Search for the cell housing the specified text and yield its [x, y] center coordinate. 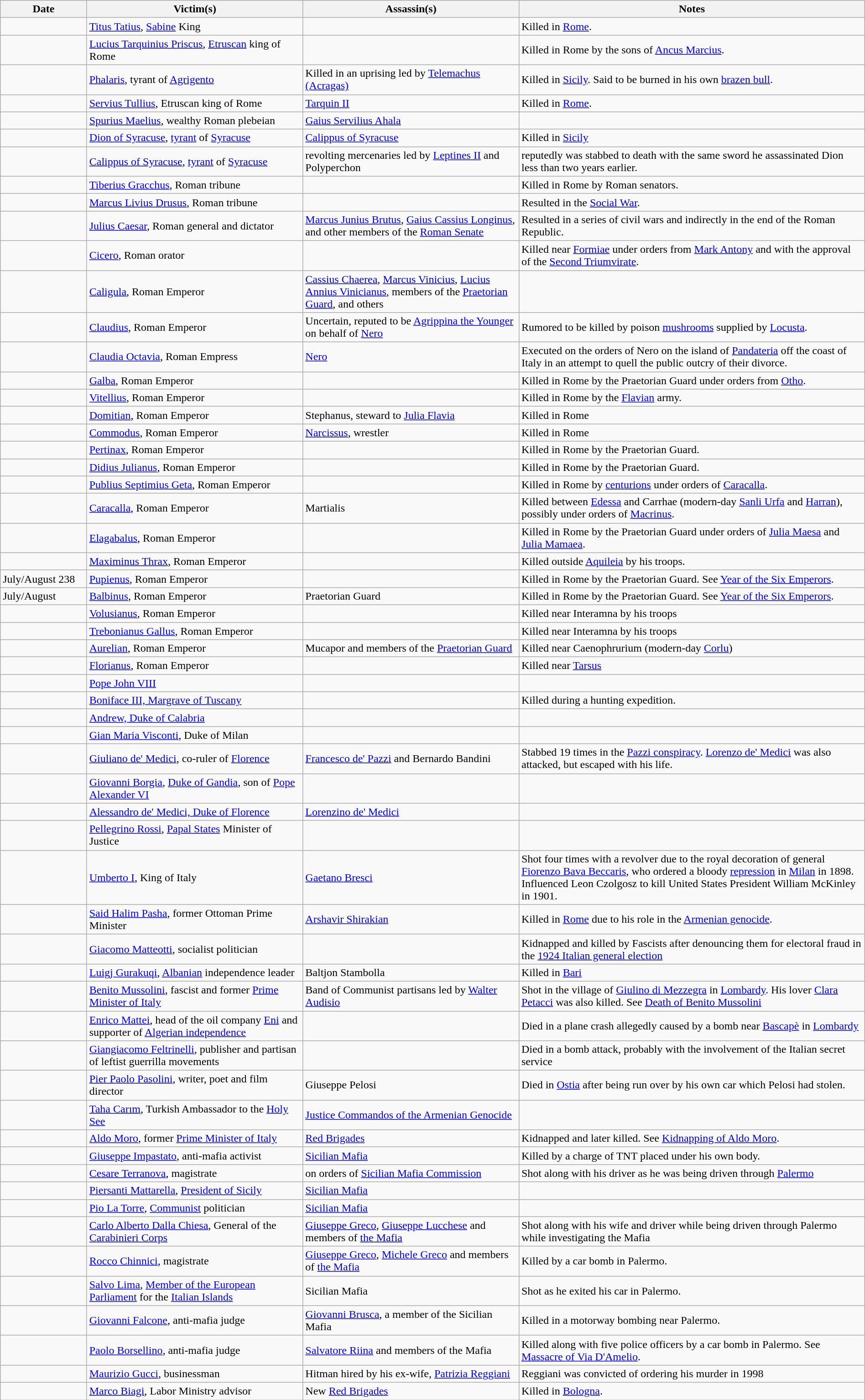
Rocco Chinnici, magistrate [195, 1261]
Victim(s) [195, 9]
Giuseppe Greco, Giuseppe Lucchese and members of the Mafia [411, 1231]
Marcus Livius Drusus, Roman tribune [195, 202]
Gaetano Bresci [411, 877]
Vitellius, Roman Emperor [195, 398]
Killed during a hunting expedition. [692, 700]
Caracalla, Roman Emperor [195, 508]
Arshavir Shirakian [411, 919]
Cicero, Roman orator [195, 256]
Giacomo Matteotti, socialist politician [195, 949]
Killed in Rome by the sons of Ancus Marcius. [692, 50]
Died in a plane crash allegedly caused by a bomb near Bascapè in Lombardy [692, 1026]
Stabbed 19 times in the Pazzi conspiracy. Lorenzo de' Medici was also attacked, but escaped with his life. [692, 758]
Tiberius Gracchus, Roman tribune [195, 185]
Killed in an uprising led by Telemachus (Acragas) [411, 79]
on orders of Sicilian Mafia Commission [411, 1173]
Pio La Torre, Communist politician [195, 1208]
Volusianus, Roman Emperor [195, 613]
Gaius Servilius Ahala [411, 120]
revolting mercenaries led by Leptines II and Polyperchon [411, 162]
Stephanus, steward to Julia Flavia [411, 415]
Benito Mussolini, fascist and former Prime Minister of Italy [195, 996]
Killed in Rome by the Praetorian Guard under orders from Otho. [692, 381]
Maximinus Thrax, Roman Emperor [195, 561]
Killed near Formiae under orders from Mark Antony and with the approval of the Second Triumvirate. [692, 256]
Giovanni Borgia, Duke of Gandia, son of Pope Alexander VI [195, 789]
Narcissus, wrestler [411, 433]
Spurius Maelius, wealthy Roman plebeian [195, 120]
July/August 238 [44, 579]
Luigj Gurakuqi, Albanian independence leader [195, 972]
Florianus, Roman Emperor [195, 666]
Band of Communist partisans led by Walter Audisio [411, 996]
Caligula, Roman Emperor [195, 291]
Killed in Rome by centurions under orders of Caracalla. [692, 485]
Killed along with five police officers by a car bomb in Palermo. See Massacre of Via D'Amelio. [692, 1350]
Killed in Sicily. Said to be burned in his own brazen bull. [692, 79]
Resulted in a series of civil wars and indirectly in the end of the Roman Republic. [692, 225]
Balbinus, Roman Emperor [195, 596]
Killed near Tarsus [692, 666]
Claudius, Roman Emperor [195, 328]
Calippus of Syracuse [411, 138]
Aldo Moro, former Prime Minister of Italy [195, 1139]
New Red Brigades [411, 1391]
Andrew, Duke of Calabria [195, 718]
Titus Tatius, Sabine King [195, 26]
Publius Septimius Geta, Roman Emperor [195, 485]
Giuseppe Greco, Michele Greco and members of the Mafia [411, 1261]
Justice Commandos of the Armenian Genocide [411, 1115]
Servius Tullius, Etruscan king of Rome [195, 103]
Pope John VIII [195, 683]
Killed outside Aquileia by his troops. [692, 561]
Dion of Syracuse, tyrant of Syracuse [195, 138]
Giuliano de' Medici, co-ruler of Florence [195, 758]
July/August [44, 596]
Killed by a car bomb in Palermo. [692, 1261]
Alessandro de' Medici, Duke of Florence [195, 812]
Killed in a motorway bombing near Palermo. [692, 1321]
Didius Julianus, Roman Emperor [195, 467]
Marco Biagi, Labor Ministry advisor [195, 1391]
Died in a bomb attack, probably with the involvement of the Italian secret service [692, 1056]
Giangiacomo Feltrinelli, publisher and partisan of leftist guerrilla movements [195, 1056]
Baltjon Stambolla [411, 972]
Elagabalus, Roman Emperor [195, 538]
Shot as he exited his car in Palermo. [692, 1290]
Piersanti Mattarella, President of Sicily [195, 1191]
Shot along with his wife and driver while being driven through Palermo while investigating the Mafia [692, 1231]
Killed in Rome by Roman senators. [692, 185]
Killed by a charge of TNT placed under his own body. [692, 1156]
Giovanni Falcone, anti-mafia judge [195, 1321]
Nero [411, 357]
Gian Maria Visconti, Duke of Milan [195, 735]
Reggiani was convicted of ordering his murder in 1998 [692, 1374]
Tarquin II [411, 103]
Domitian, Roman Emperor [195, 415]
Shot in the village of Giulino di Mezzegra in Lombardy. His lover Clara Petacci was also killed. See Death of Benito Mussolini [692, 996]
Said Halim Pasha, former Ottoman Prime Minister [195, 919]
Resulted in the Social War. [692, 202]
Red Brigades [411, 1139]
Enrico Mattei, head of the oil company Eni and supporter of Algerian independence [195, 1026]
Trebonianus Gallus, Roman Emperor [195, 631]
Pertinax, Roman Emperor [195, 450]
Killed in Bari [692, 972]
Pier Paolo Pasolini, writer, poet and film director [195, 1085]
Killed near Caenophrurium (modern-day Corlu) [692, 648]
Killed in Sicily [692, 138]
Commodus, Roman Emperor [195, 433]
Julius Caesar, Roman general and dictator [195, 225]
Kidnapped and killed by Fascists after denouncing them for electoral fraud in the 1924 Italian general election [692, 949]
Pellegrino Rossi, Papal States Minister of Justice [195, 835]
Giuseppe Pelosi [411, 1085]
Salvatore Riina and members of the Mafia [411, 1350]
Giuseppe Impastato, anti-mafia activist [195, 1156]
Cesare Terranova, magistrate [195, 1173]
Killed in Rome due to his role in the Armenian genocide. [692, 919]
Carlo Alberto Dalla Chiesa, General of the Carabinieri Corps [195, 1231]
Claudia Octavia, Roman Empress [195, 357]
Marcus Junius Brutus, Gaius Cassius Longinus, and other members of the Roman Senate [411, 225]
Phalaris, tyrant of Agrigento [195, 79]
Boniface III, Margrave of Tuscany [195, 700]
Killed in Rome by the Flavian army. [692, 398]
Date [44, 9]
Salvo Lima, Member of the European Parliament for the Italian Islands [195, 1290]
Giovanni Brusca, a member of the Sicilian Mafia [411, 1321]
Martialis [411, 508]
Pupienus, Roman Emperor [195, 579]
Assassin(s) [411, 9]
Kidnapped and later killed. See Kidnapping of Aldo Moro. [692, 1139]
Galba, Roman Emperor [195, 381]
Uncertain, reputed to be Agrippina the Younger on behalf of Nero [411, 328]
Died in Ostia after being run over by his own car which Pelosi had stolen. [692, 1085]
Hitman hired by his ex-wife, Patrizia Reggiani [411, 1374]
Maurizio Gucci, businessman [195, 1374]
Aurelian, Roman Emperor [195, 648]
Notes [692, 9]
Rumored to be killed by poison mushrooms supplied by Locusta. [692, 328]
Calippus of Syracuse, tyrant of Syracuse [195, 162]
Paolo Borsellino, anti-mafia judge [195, 1350]
reputedly was stabbed to death with the same sword he assassinated Dion less than two years earlier. [692, 162]
Mucapor and members of the Praetorian Guard [411, 648]
Lucius Tarquinius Priscus, Etruscan king of Rome [195, 50]
Umberto I, King of Italy [195, 877]
Killed between Edessa and Carrhae (modern-day Sanli Urfa and Harran), possibly under orders of Macrinus. [692, 508]
Killed in Bologna. [692, 1391]
Lorenzino de' Medici [411, 812]
Praetorian Guard [411, 596]
Shot along with his driver as he was being driven through Palermo [692, 1173]
Taha Carım, Turkish Ambassador to the Holy See [195, 1115]
Francesco de' Pazzi and Bernardo Bandini [411, 758]
Executed on the orders of Nero on the island of Pandateria off the coast of Italy in an attempt to quell the public outcry of their divorce. [692, 357]
Killed in Rome by the Praetorian Guard under orders of Julia Maesa and Julia Mamaea. [692, 538]
Cassius Chaerea, Marcus Vinicius, Lucius Annius Vinicianus, members of the Praetorian Guard, and others [411, 291]
